Detect which cell encompasses the target text, then output its (X, Y) center coordinate. 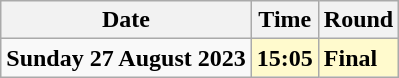
Sunday 27 August 2023 (126, 58)
Final (358, 58)
Time (284, 20)
Date (126, 20)
15:05 (284, 58)
Round (358, 20)
